Return the (X, Y) coordinate for the center point of the cell that contains the specified text.  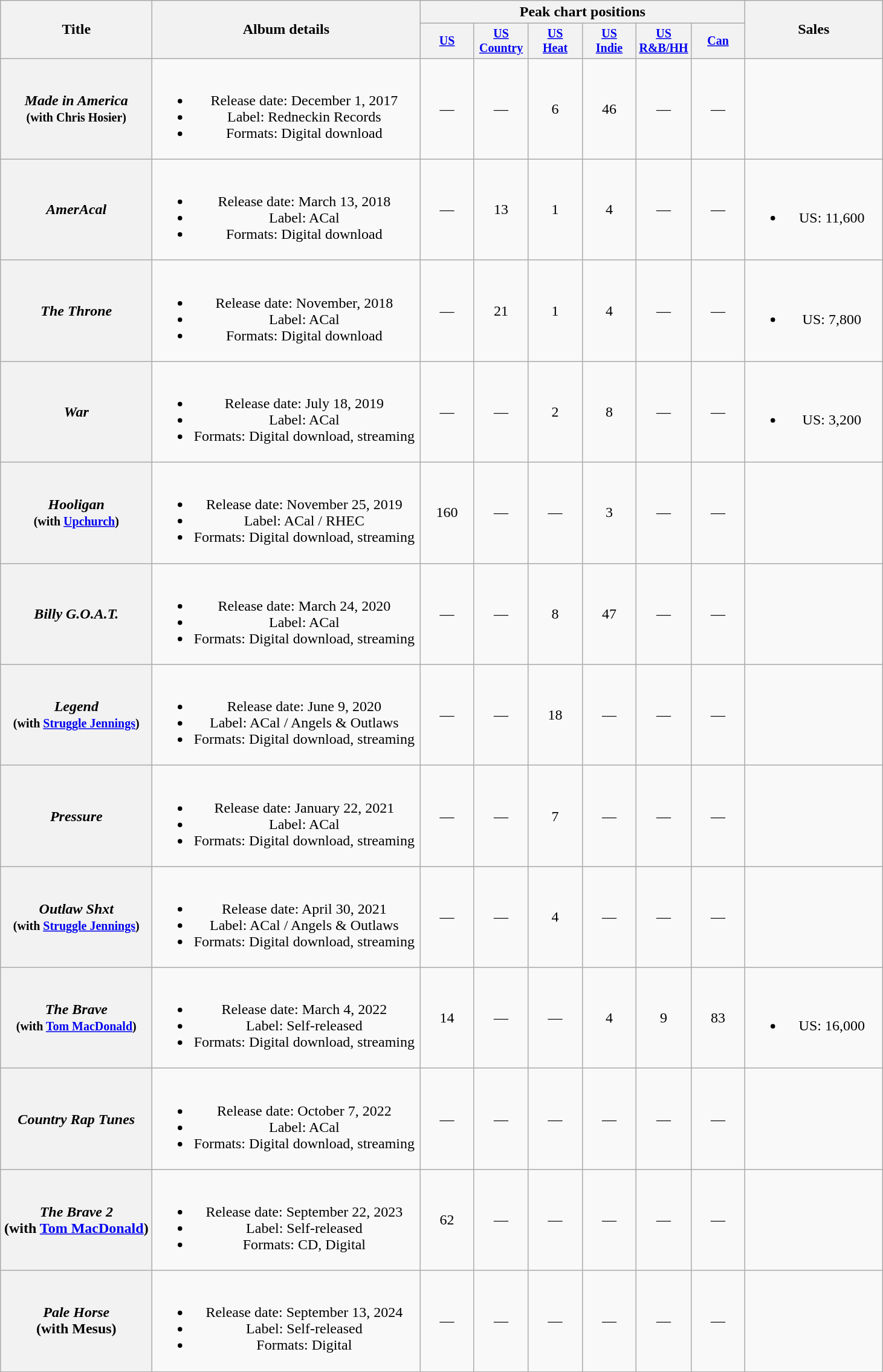
Release date: January 22, 2021Label: ACalFormats: Digital download, streaming (286, 816)
62 (447, 1220)
14 (447, 1018)
Peak chart positions (583, 12)
Title (76, 30)
Release date: June 9, 2020Label: ACal / Angels & OutlawsFormats: Digital download, streaming (286, 715)
83 (718, 1018)
Made in America(with Chris Hosier) (76, 109)
The Throne (76, 311)
6 (555, 109)
9 (664, 1018)
7 (555, 816)
Legend(with Struggle Jennings) (76, 715)
3 (609, 513)
The Brave 2(with Tom MacDonald) (76, 1220)
US: 16,000 (813, 1018)
Release date: March 24, 2020Label: ACalFormats: Digital download, streaming (286, 614)
21 (500, 311)
Release date: March 4, 2022Label: Self-releasedFormats: Digital download, streaming (286, 1018)
13 (500, 209)
USR&B/HH (664, 41)
160 (447, 513)
USHeat (555, 41)
War (76, 411)
USCountry (500, 41)
US: 7,800 (813, 311)
Release date: November 25, 2019Label: ACal / RHECFormats: Digital download, streaming (286, 513)
18 (555, 715)
AmerAcal (76, 209)
US: 11,600 (813, 209)
Release date: March 13, 2018Label: ACalFormats: Digital download (286, 209)
Release date: December 1, 2017Label: Redneckin RecordsFormats: Digital download (286, 109)
Sales (813, 30)
Pressure (76, 816)
Release date: October 7, 2022Label: ACalFormats: Digital download, streaming (286, 1119)
US: 3,200 (813, 411)
Billy G.O.A.T. (76, 614)
Hooligan(with Upchurch) (76, 513)
Release date: September 13, 2024Label: Self-releasedFormats: Digital (286, 1321)
47 (609, 614)
US (447, 41)
Country Rap Tunes (76, 1119)
Pale Horse(with Mesus) (76, 1321)
2 (555, 411)
Can (718, 41)
Release date: November, 2018Label: ACalFormats: Digital download (286, 311)
Release date: April 30, 2021Label: ACal / Angels & OutlawsFormats: Digital download, streaming (286, 917)
46 (609, 109)
The Brave(with Tom MacDonald) (76, 1018)
US Indie (609, 41)
Outlaw Shxt(with Struggle Jennings) (76, 917)
Album details (286, 30)
Release date: September 22, 2023Label: Self-releasedFormats: CD, Digital (286, 1220)
Release date: July 18, 2019Label: ACalFormats: Digital download, streaming (286, 411)
